Search for the cell housing the specified text and yield its [X, Y] center coordinate. 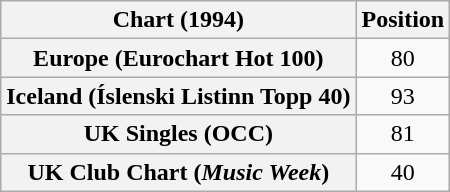
40 [403, 172]
UK Club Chart (Music Week) [178, 172]
Iceland (Íslenski Listinn Topp 40) [178, 96]
80 [403, 58]
Chart (1994) [178, 20]
93 [403, 96]
81 [403, 134]
Position [403, 20]
UK Singles (OCC) [178, 134]
Europe (Eurochart Hot 100) [178, 58]
